Find where the given text appears and provide that cell's center as [x, y] coordinate. 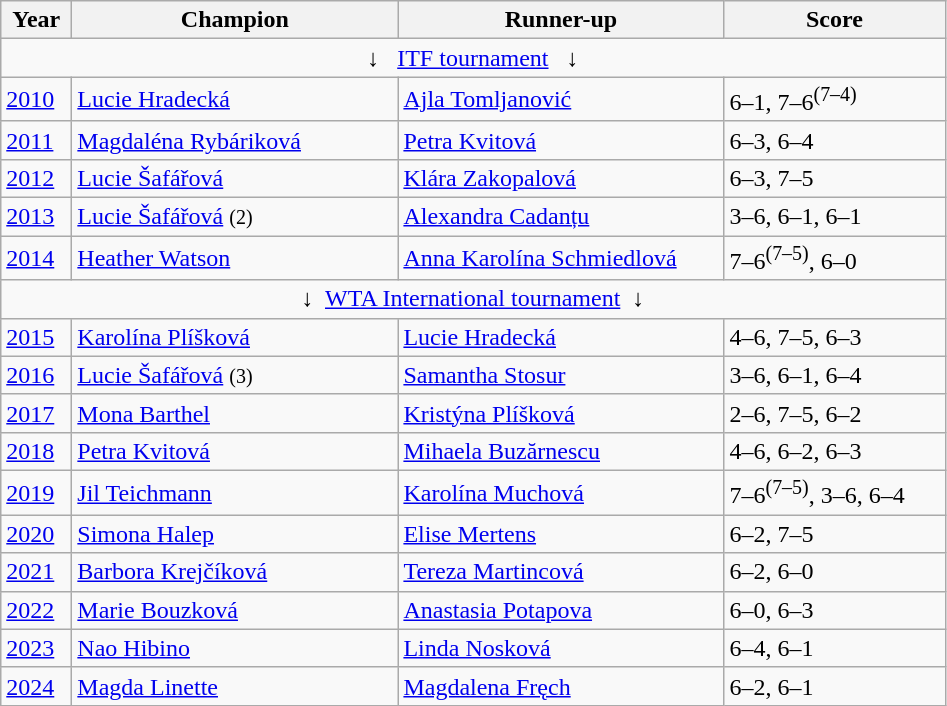
2023 [36, 648]
4–6, 7–5, 6–3 [834, 337]
Magda Linette [235, 686]
Samantha Stosur [561, 375]
Champion [235, 20]
Linda Nosková [561, 648]
Magdalena Fręch [561, 686]
Nao Hibino [235, 648]
6–3, 6–4 [834, 140]
6–4, 6–1 [834, 648]
2024 [36, 686]
6–2, 6–1 [834, 686]
2012 [36, 178]
4–6, 6–2, 6–3 [834, 451]
Marie Bouzková [235, 610]
2016 [36, 375]
Klára Zakopalová [561, 178]
2018 [36, 451]
2020 [36, 534]
6–1, 7–6(7–4) [834, 100]
Alexandra Cadanțu [561, 217]
Karolína Plíšková [235, 337]
↓ WTA International tournament ↓ [473, 299]
Anastasia Potapova [561, 610]
Kristýna Plíšková [561, 413]
2022 [36, 610]
3–6, 6–1, 6–4 [834, 375]
Jil Teichmann [235, 492]
2017 [36, 413]
Anna Karolína Schmiedlová [561, 258]
Score [834, 20]
Heather Watson [235, 258]
6–2, 6–0 [834, 572]
7–6(7–5), 3–6, 6–4 [834, 492]
6–0, 6–3 [834, 610]
2019 [36, 492]
Lucie Šafářová (2) [235, 217]
2011 [36, 140]
6–2, 7–5 [834, 534]
Karolína Muchová [561, 492]
2013 [36, 217]
Lucie Šafářová (3) [235, 375]
Simona Halep [235, 534]
2021 [36, 572]
7–6(7–5), 6–0 [834, 258]
Ajla Tomljanović [561, 100]
Magdaléna Rybáriková [235, 140]
2–6, 7–5, 6–2 [834, 413]
3–6, 6–1, 6–1 [834, 217]
Elise Mertens [561, 534]
Lucie Šafářová [235, 178]
Runner-up [561, 20]
Mona Barthel [235, 413]
Year [36, 20]
↓ ITF tournament ↓ [473, 58]
2010 [36, 100]
Tereza Martincová [561, 572]
6–3, 7–5 [834, 178]
2014 [36, 258]
Barbora Krejčíková [235, 572]
2015 [36, 337]
Mihaela Buzărnescu [561, 451]
